Find where the given text appears and provide that cell's center as (x, y) coordinate. 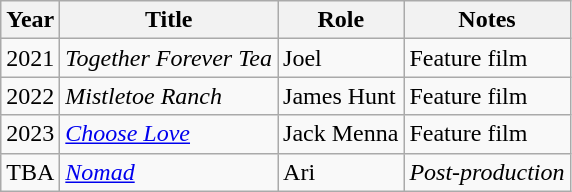
Post-production (487, 172)
2021 (30, 58)
Title (169, 20)
Year (30, 20)
Jack Menna (341, 134)
Role (341, 20)
Ari (341, 172)
2023 (30, 134)
Joel (341, 58)
Notes (487, 20)
Together Forever Tea (169, 58)
James Hunt (341, 96)
Mistletoe Ranch (169, 96)
2022 (30, 96)
Nomad (169, 172)
Choose Love (169, 134)
TBA (30, 172)
